Provide the [x, y] coordinate of the cell's center where the given text is located.  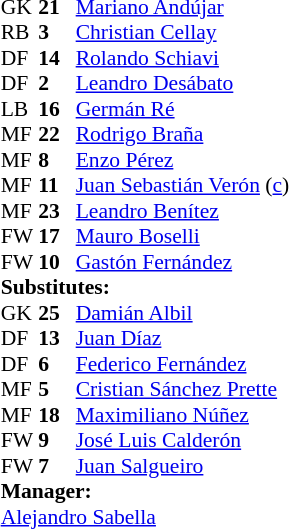
18 [57, 415]
25 [57, 313]
11 [57, 185]
8 [57, 160]
RB [20, 33]
22 [57, 135]
LB [20, 109]
7 [57, 466]
17 [57, 237]
2 [57, 83]
5 [57, 389]
9 [57, 441]
23 [57, 211]
6 [57, 364]
13 [57, 339]
GK [20, 313]
16 [57, 109]
10 [57, 262]
14 [57, 58]
3 [57, 33]
